Identify which cell holds the provided text, then report its [x, y] central coordinate. 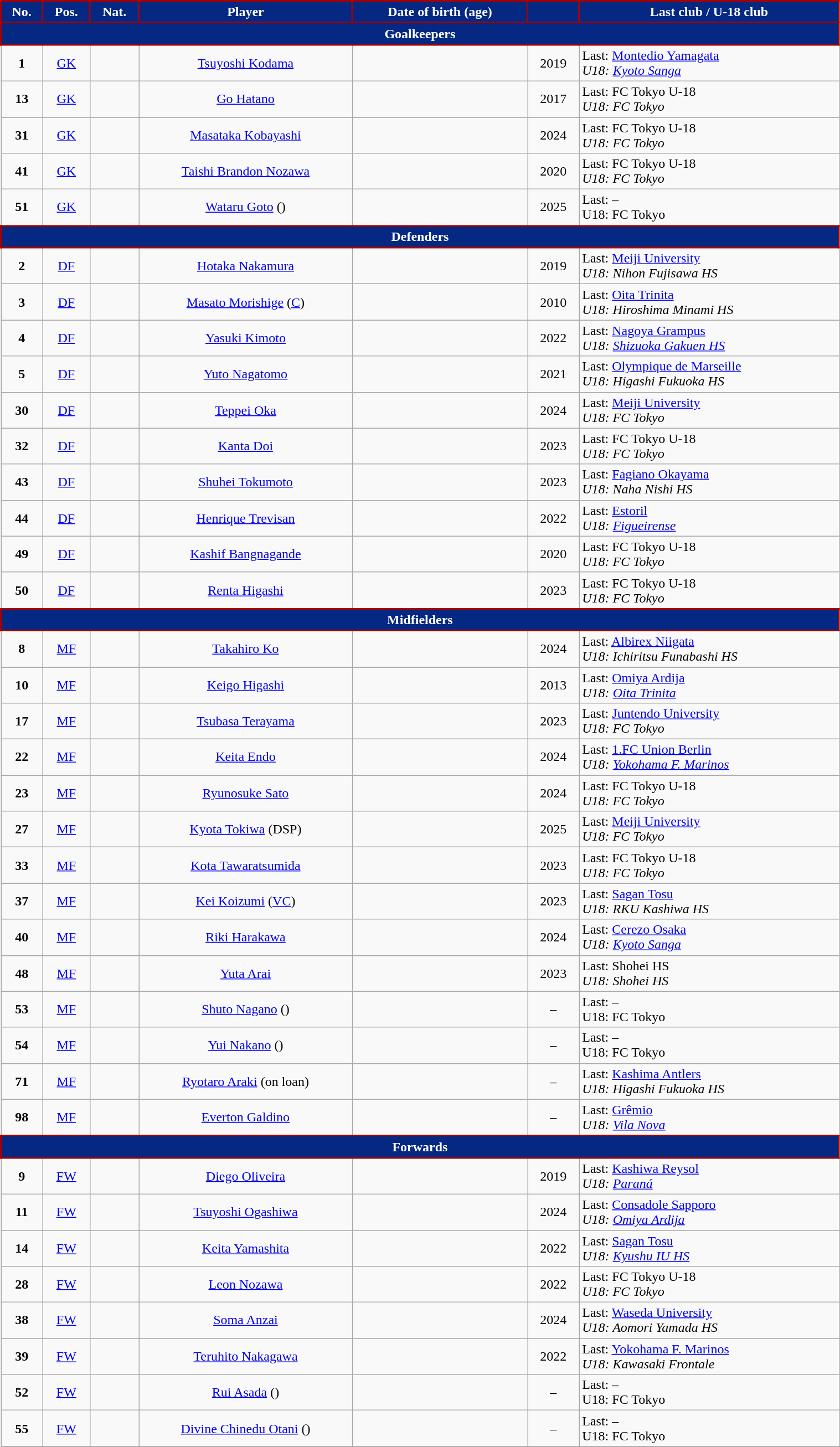
Last: Nagoya Grampus U18: Shizuoka Gakuen HS [709, 338]
Last: Sagan Tosu U18: RKU Kashiwa HS [709, 902]
3 [22, 302]
Last: Meiji University U18: Nihon Fujisawa HS [709, 266]
Last: Kashima Antlers U18: Higashi Fukuoka HS [709, 1081]
Ryunosuke Sato [246, 793]
Diego Oliveira [246, 1176]
Last: Shohei HS U18: Shohei HS [709, 974]
Go Hatano [246, 99]
8 [22, 649]
Tsuyoshi Kodama [246, 63]
Shuto Nagano () [246, 1009]
51 [22, 208]
Taishi Brandon Nozawa [246, 172]
Wataru Goto () [246, 208]
41 [22, 172]
Leon Nozawa [246, 1285]
43 [22, 482]
Divine Chinedu Otani () [246, 1429]
54 [22, 1046]
33 [22, 865]
No. [22, 12]
48 [22, 974]
Masato Morishige (C) [246, 302]
Last: Yokohama F. Marinos U18: Kawasaki Frontale [709, 1357]
Last: Olympique de Marseille U18: Higashi Fukuoka HS [709, 374]
49 [22, 554]
Takahiro Ko [246, 649]
Last: Sagan Tosu U18: Kyushu IU HS [709, 1248]
Teppei Oka [246, 410]
Last: Estoril U18: Figueirense [709, 518]
40 [22, 937]
Last: Grêmio U18: Vila Nova [709, 1118]
2021 [554, 374]
Kota Tawaratsumida [246, 865]
Kanta Doi [246, 446]
2013 [554, 684]
Kyota Tokiwa (DSP) [246, 830]
Kei Koizumi (VC) [246, 902]
Renta Higashi [246, 590]
Tsubasa Terayama [246, 721]
Last: Waseda University U18: Aomori Yamada HS [709, 1320]
71 [22, 1081]
50 [22, 590]
Riki Harakawa [246, 937]
Last: Kashiwa Reysol U18: Paraná [709, 1176]
Last club / U-18 club [709, 12]
Defenders [420, 236]
31 [22, 135]
2010 [554, 302]
Player [246, 12]
Keita Endo [246, 758]
Shuhei Tokumoto [246, 482]
98 [22, 1118]
Goalkeepers [420, 34]
55 [22, 1429]
Last: Montedio Yamagata U18: Kyoto Sanga [709, 63]
Last: Albirex Niigata U18: Ichiritsu Funabashi HS [709, 649]
4 [22, 338]
32 [22, 446]
52 [22, 1392]
23 [22, 793]
Nat. [115, 12]
28 [22, 1285]
5 [22, 374]
14 [22, 1248]
Yui Nakano () [246, 1046]
Henrique Trevisan [246, 518]
Soma Anzai [246, 1320]
27 [22, 830]
38 [22, 1320]
9 [22, 1176]
Yasuki Kimoto [246, 338]
Pos. [66, 12]
39 [22, 1357]
Tsuyoshi Ogashiwa [246, 1212]
11 [22, 1212]
Hotaka Nakamura [246, 266]
Keita Yamashita [246, 1248]
2 [22, 266]
Midfielders [420, 620]
Last: Juntendo University U18: FC Tokyo [709, 721]
30 [22, 410]
44 [22, 518]
37 [22, 902]
Date of birth (age) [440, 12]
13 [22, 99]
Ryotaro Araki (on loan) [246, 1081]
17 [22, 721]
Last: Omiya Ardija U18: Oita Trinita [709, 684]
Everton Galdino [246, 1118]
Kashif Bangnagande [246, 554]
Masataka Kobayashi [246, 135]
Forwards [420, 1147]
Last: Consadole Sapporo U18: Omiya Ardija [709, 1212]
Rui Asada () [246, 1392]
Last: Cerezo Osaka U18: Kyoto Sanga [709, 937]
Last: 1.FC Union Berlin U18: Yokohama F. Marinos [709, 758]
Last: Oita Trinita U18: Hiroshima Minami HS [709, 302]
Keigo Higashi [246, 684]
53 [22, 1009]
1 [22, 63]
Last: Fagiano Okayama U18: Naha Nishi HS [709, 482]
Yuta Arai [246, 974]
Teruhito Nakagawa [246, 1357]
2017 [554, 99]
Yuto Nagatomo [246, 374]
10 [22, 684]
22 [22, 758]
